Return the (x, y) coordinate for the center point of the cell that contains the specified text.  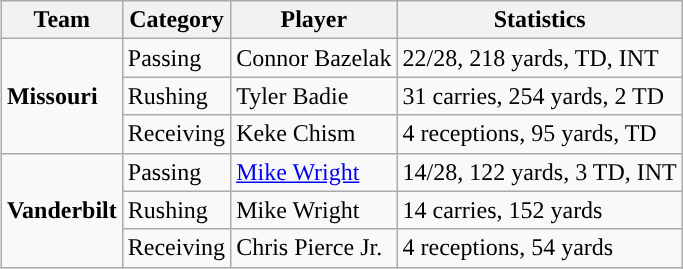
14/28, 122 yards, 3 TD, INT (540, 172)
Chris Pierce Jr. (314, 248)
Vanderbilt (62, 210)
4 receptions, 95 yards, TD (540, 134)
Tyler Badie (314, 96)
Connor Bazelak (314, 58)
Team (62, 20)
22/28, 218 yards, TD, INT (540, 58)
Missouri (62, 96)
Category (176, 20)
Player (314, 20)
4 receptions, 54 yards (540, 248)
Statistics (540, 20)
Keke Chism (314, 134)
14 carries, 152 yards (540, 210)
31 carries, 254 yards, 2 TD (540, 96)
